Detect which cell encompasses the target text, then output its [X, Y] center coordinate. 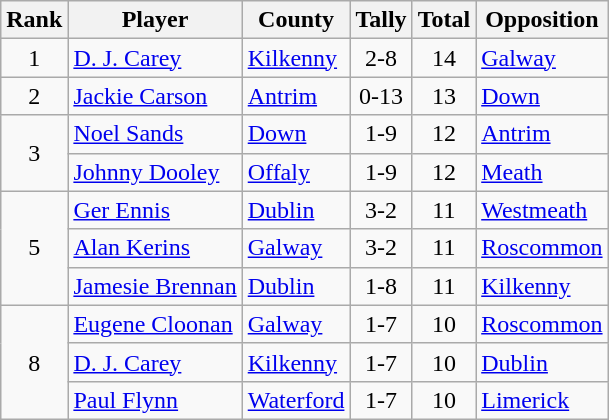
Player [155, 20]
Meath [542, 172]
1-8 [381, 286]
Total [444, 20]
Paul Flynn [155, 400]
Rank [34, 20]
3 [34, 153]
Offaly [296, 172]
0-13 [381, 96]
Waterford [296, 400]
2 [34, 96]
Jackie Carson [155, 96]
Tally [381, 20]
Alan Kerins [155, 248]
Jamesie Brennan [155, 286]
Eugene Cloonan [155, 324]
Westmeath [542, 210]
5 [34, 248]
Johnny Dooley [155, 172]
County [296, 20]
Noel Sands [155, 134]
2-8 [381, 58]
8 [34, 362]
14 [444, 58]
Limerick [542, 400]
1 [34, 58]
13 [444, 96]
Ger Ennis [155, 210]
Opposition [542, 20]
